Determine the [X, Y] coordinate at the center of the cell enclosing the given text.  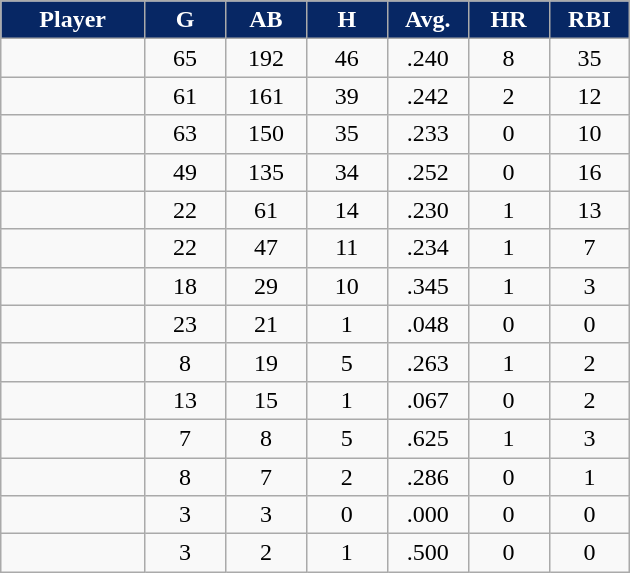
21 [266, 324]
Avg. [428, 20]
135 [266, 172]
49 [186, 172]
47 [266, 248]
.233 [428, 134]
19 [266, 362]
.067 [428, 400]
.252 [428, 172]
29 [266, 286]
Player [73, 20]
15 [266, 400]
11 [346, 248]
34 [346, 172]
16 [590, 172]
H [346, 20]
14 [346, 210]
RBI [590, 20]
.286 [428, 477]
150 [266, 134]
G [186, 20]
46 [346, 58]
18 [186, 286]
.242 [428, 96]
65 [186, 58]
.048 [428, 324]
23 [186, 324]
AB [266, 20]
.000 [428, 515]
.240 [428, 58]
.345 [428, 286]
.263 [428, 362]
.500 [428, 553]
12 [590, 96]
.625 [428, 438]
192 [266, 58]
39 [346, 96]
161 [266, 96]
63 [186, 134]
HR [508, 20]
.234 [428, 248]
.230 [428, 210]
